Scan for the cell matching the given text and deliver its (x, y) coordinate at center. 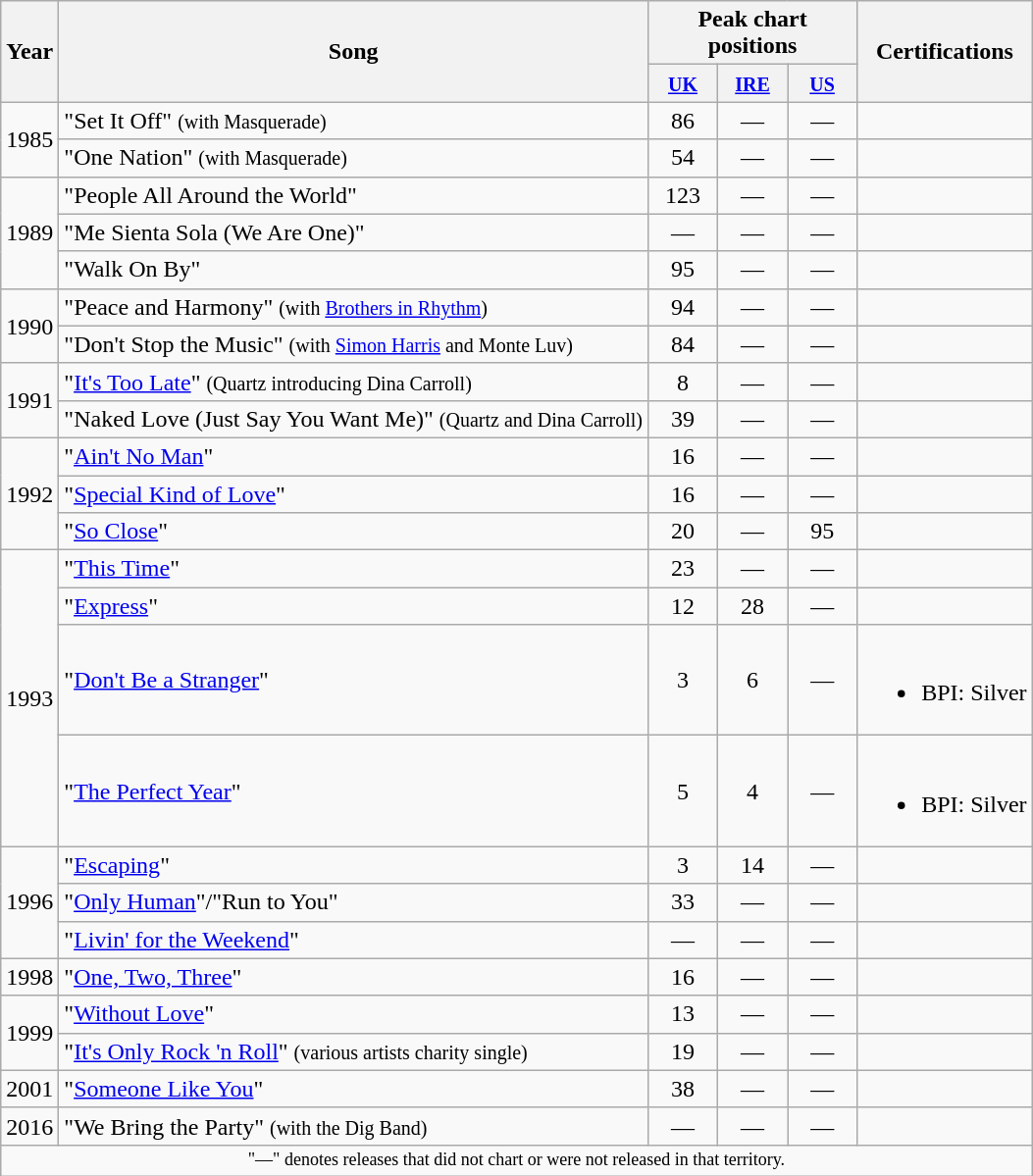
"Set It Off" (with Masquerade) (353, 121)
"Someone Like You" (353, 1089)
"Express" (353, 606)
Year (29, 51)
"Don't Be a Stranger" (353, 681)
"People All Around the World" (353, 195)
"Ain't No Man" (353, 456)
54 (683, 158)
19 (683, 1051)
1992 (29, 493)
Peak chart positions (751, 33)
Song (353, 51)
"It's Only Rock 'n Roll" (various artists charity single) (353, 1051)
"Only Human"/"Run to You" (353, 902)
1991 (29, 400)
IRE (753, 83)
"Without Love" (353, 1014)
"Walk On By" (353, 270)
8 (683, 382)
"So Close" (353, 532)
33 (683, 902)
123 (683, 195)
"One, Two, Three" (353, 977)
"Don't Stop the Music" (with Simon Harris and Monte Luv) (353, 344)
6 (753, 681)
39 (683, 419)
28 (753, 606)
2016 (29, 1126)
2001 (29, 1089)
20 (683, 532)
"Peace and Harmony" (with Brothers in Rhythm) (353, 307)
14 (753, 865)
4 (753, 791)
1996 (29, 902)
5 (683, 791)
"—" denotes releases that did not chart or were not released in that territory. (516, 1159)
86 (683, 121)
12 (683, 606)
"It's Too Late" (Quartz introducing Dina Carroll) (353, 382)
Certifications (945, 51)
1998 (29, 977)
23 (683, 569)
94 (683, 307)
"We Bring the Party" (with the Dig Band) (353, 1126)
"Livin' for the Weekend" (353, 940)
"This Time" (353, 569)
"Naked Love (Just Say You Want Me)" (Quartz and Dina Carroll) (353, 419)
84 (683, 344)
1990 (29, 326)
US (822, 83)
"Escaping" (353, 865)
13 (683, 1014)
1989 (29, 232)
"Special Kind of Love" (353, 493)
"The Perfect Year" (353, 791)
1985 (29, 139)
1999 (29, 1033)
1993 (29, 698)
"One Nation" (with Masquerade) (353, 158)
UK (683, 83)
38 (683, 1089)
"Me Sienta Sola (We Are One)" (353, 232)
